From the cell containing the given text, extract its center point as [x, y] coordinate. 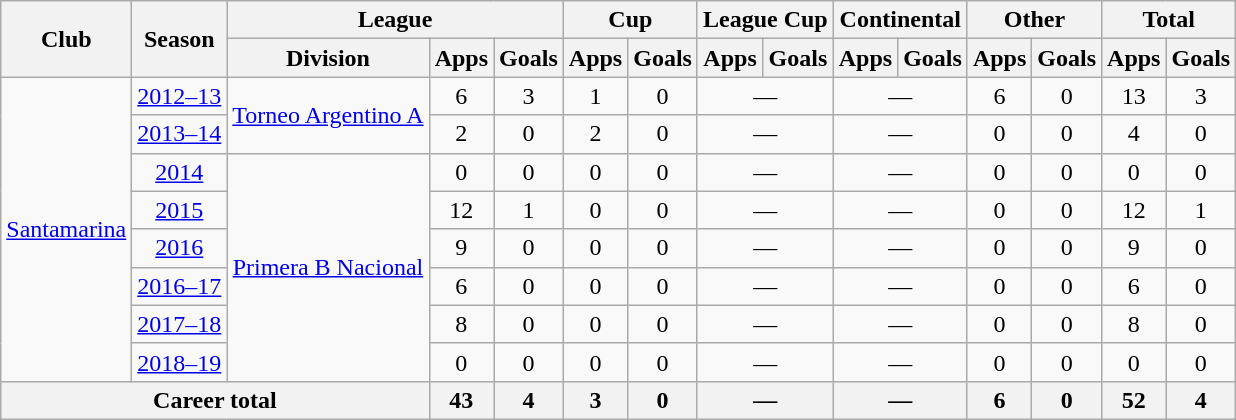
13 [1134, 96]
Total [1169, 20]
Cup [630, 20]
2016–17 [180, 286]
2017–18 [180, 324]
2015 [180, 210]
League Cup [765, 20]
Division [328, 58]
2012–13 [180, 96]
2018–19 [180, 362]
52 [1134, 400]
2014 [180, 172]
Torneo Argentino A [328, 115]
Season [180, 39]
2013–14 [180, 134]
Club [66, 39]
Career total [215, 400]
Other [1034, 20]
Continental [900, 20]
Primera B Nacional [328, 267]
2016 [180, 248]
League [395, 20]
43 [461, 400]
Santamarina [66, 229]
